Return the [X, Y] coordinate for the center point of the cell that contains the specified text.  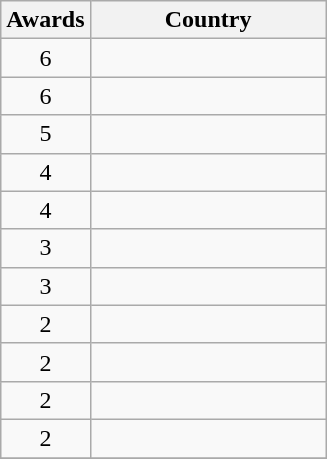
Awards [46, 20]
5 [46, 134]
Country [208, 20]
